From the cell containing the given text, extract its center point as (X, Y) coordinate. 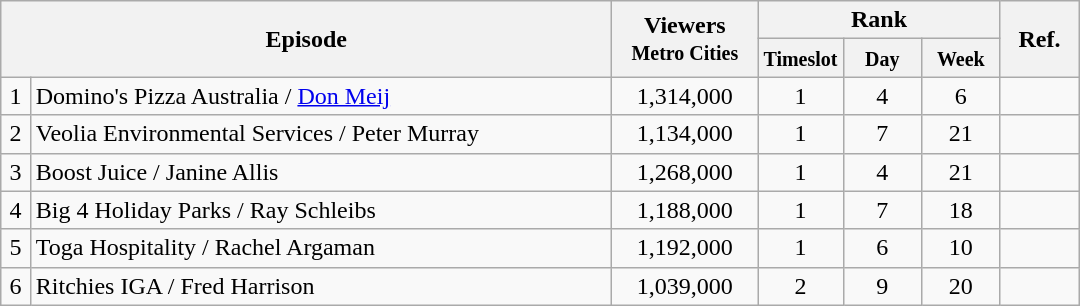
Big 4 Holiday Parks / Ray Schleibs (321, 210)
Week (962, 58)
Ref. (1040, 39)
1,134,000 (685, 134)
ViewersMetro Cities (685, 39)
Ritchies IGA / Fred Harrison (321, 286)
3 (16, 172)
Timeslot (800, 58)
10 (962, 248)
Domino's Pizza Australia / Don Meij (321, 96)
1,192,000 (685, 248)
1,188,000 (685, 210)
5 (16, 248)
Toga Hospitality / Rachel Argaman (321, 248)
1,268,000 (685, 172)
1,314,000 (685, 96)
20 (962, 286)
18 (962, 210)
Boost Juice / Janine Allis (321, 172)
1,039,000 (685, 286)
Day (882, 58)
Rank (879, 20)
Episode (306, 39)
Veolia Environmental Services / Peter Murray (321, 134)
9 (882, 286)
